Capture the cell that displays the provided text and extract its (x, y) central coordinate. 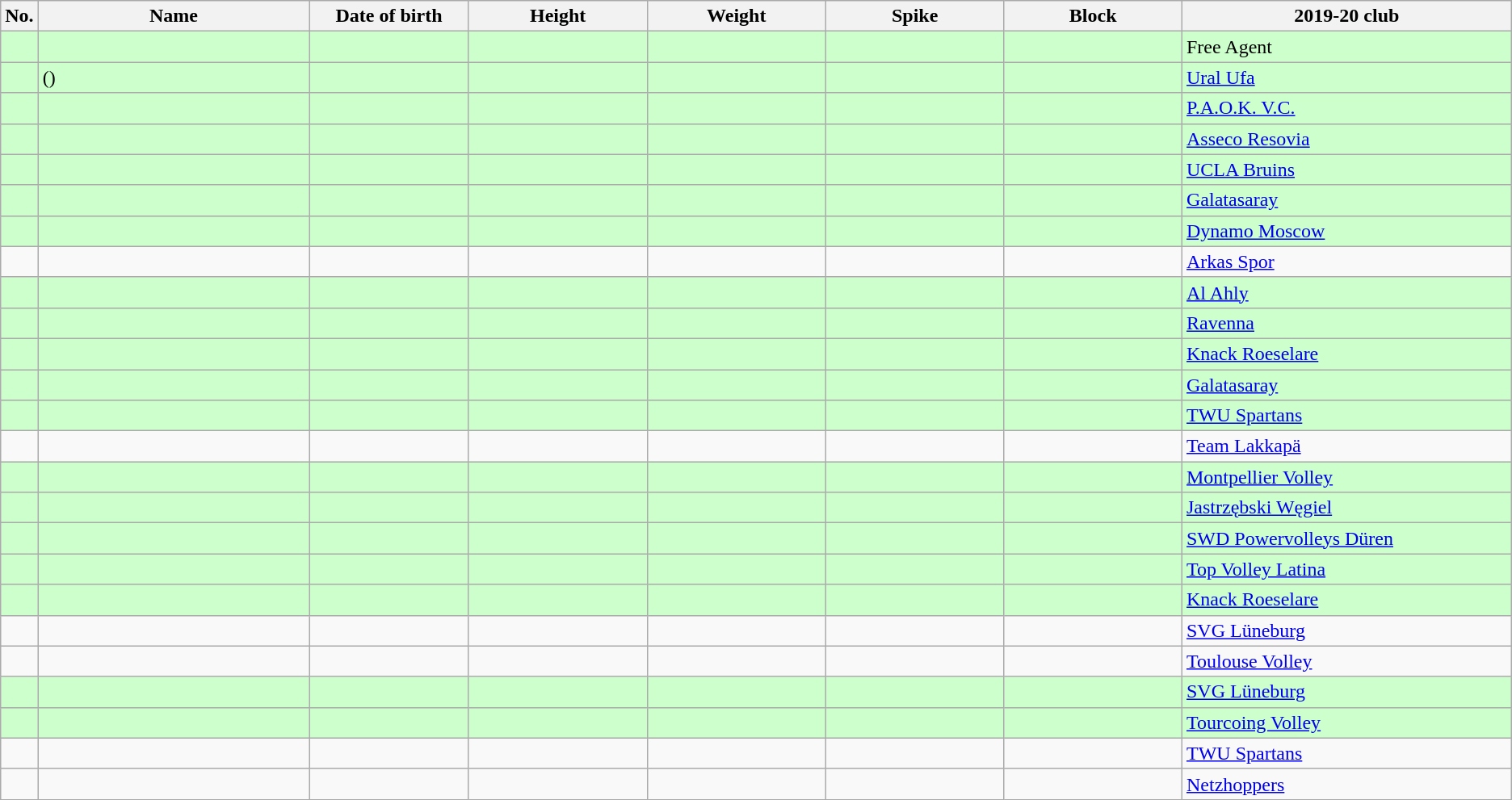
2019-20 club (1346, 16)
Spike (914, 16)
Asseco Resovia (1346, 139)
Block (1094, 16)
Montpellier Volley (1346, 477)
Tourcoing Volley (1346, 723)
Toulouse Volley (1346, 661)
Al Ahly (1346, 292)
Top Volley Latina (1346, 569)
Height (557, 16)
SWD Powervolleys Düren (1346, 538)
() (174, 77)
Team Lakkapä (1346, 446)
Ravenna (1346, 323)
Arkas Spor (1346, 262)
Netzhoppers (1346, 784)
Weight (737, 16)
Name (174, 16)
Date of birth (389, 16)
Free Agent (1346, 47)
Ural Ufa (1346, 77)
No. (19, 16)
Jastrzębski Węgiel (1346, 508)
P.A.O.K. V.C. (1346, 108)
UCLA Bruins (1346, 170)
Dynamo Moscow (1346, 231)
